Pinpoint the cell where the given text exists, returning its [X, Y] midpoint coordinate. 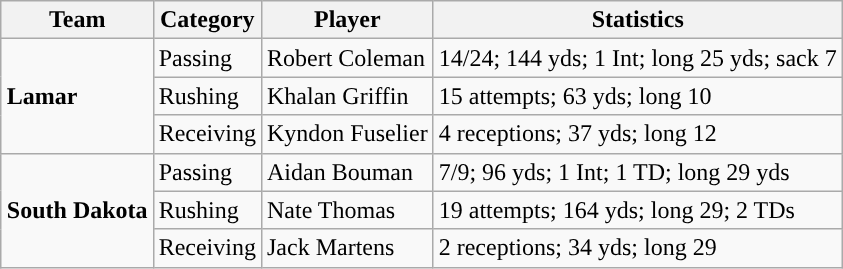
Aidan Bouman [347, 172]
Nate Thomas [347, 210]
Category [207, 20]
2 receptions; 34 yds; long 29 [638, 248]
Statistics [638, 20]
15 attempts; 63 yds; long 10 [638, 96]
Robert Coleman [347, 58]
Lamar [77, 96]
Jack Martens [347, 248]
Team [77, 20]
Kyndon Fuselier [347, 134]
4 receptions; 37 yds; long 12 [638, 134]
Player [347, 20]
South Dakota [77, 210]
Khalan Griffin [347, 96]
14/24; 144 yds; 1 Int; long 25 yds; sack 7 [638, 58]
19 attempts; 164 yds; long 29; 2 TDs [638, 210]
7/9; 96 yds; 1 Int; 1 TD; long 29 yds [638, 172]
